From the cell containing the given text, extract its center point as [x, y] coordinate. 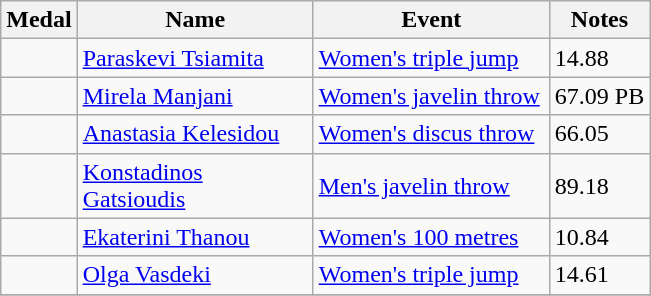
10.84 [599, 237]
Olga Vasdeki [195, 275]
Anastasia Kelesidou [195, 134]
67.09 PB [599, 96]
Medal [39, 20]
14.88 [599, 58]
Women's discus throw [431, 134]
89.18 [599, 186]
Women's 100 metres [431, 237]
Name [195, 20]
Ekaterini Thanou [195, 237]
Notes [599, 20]
66.05 [599, 134]
Konstadinos Gatsioudis [195, 186]
14.61 [599, 275]
Women's javelin throw [431, 96]
Event [431, 20]
Paraskevi Tsiamita [195, 58]
Men's javelin throw [431, 186]
Mirela Manjani [195, 96]
